Locate the cell with the specified text and output its [X, Y] center coordinate. 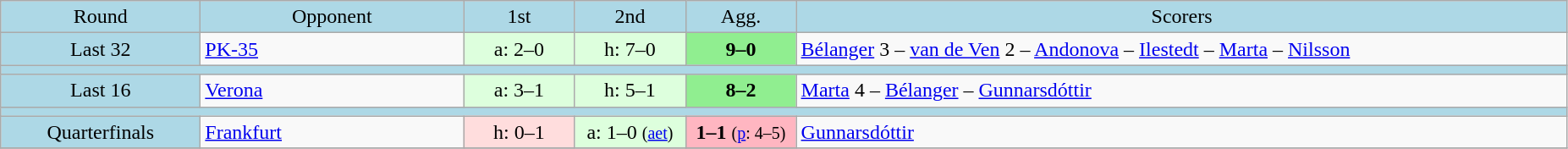
8–2 [741, 91]
Verona [332, 91]
Last 32 [101, 49]
Bélanger 3 – van de Ven 2 – Andonova – Ilestedt – Marta – Nilsson [1181, 49]
Agg. [741, 17]
Marta 4 – Bélanger – Gunnarsdóttir [1181, 91]
h: 7–0 [630, 49]
Scorers [1181, 17]
Quarterfinals [101, 132]
9–0 [741, 49]
Last 16 [101, 91]
Round [101, 17]
PK-35 [332, 49]
a: 3–1 [520, 91]
h: 5–1 [630, 91]
a: 1–0 (aet) [630, 132]
Frankfurt [332, 132]
Opponent [332, 17]
h: 0–1 [520, 132]
a: 2–0 [520, 49]
1–1 (p: 4–5) [741, 132]
2nd [630, 17]
1st [520, 17]
Gunnarsdóttir [1181, 132]
